From the cell containing the given text, extract its center point as [x, y] coordinate. 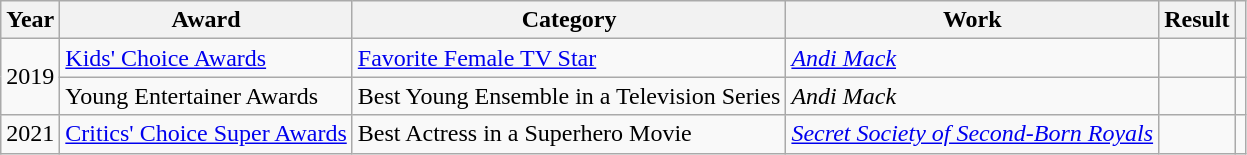
Young Entertainer Awards [206, 96]
Best Young Ensemble in a Television Series [569, 96]
Category [569, 20]
Best Actress in a Superhero Movie [569, 134]
Work [972, 20]
Critics' Choice Super Awards [206, 134]
Result [1197, 20]
Award [206, 20]
Kids' Choice Awards [206, 58]
Year [30, 20]
Secret Society of Second-Born Royals [972, 134]
2019 [30, 77]
Favorite Female TV Star [569, 58]
2021 [30, 134]
